Search for the cell housing the specified text and yield its [x, y] center coordinate. 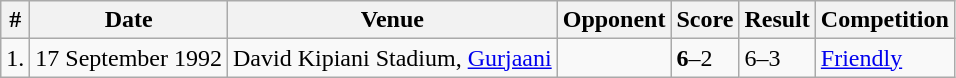
Date [129, 20]
# [16, 20]
1. [16, 58]
17 September 1992 [129, 58]
David Kipiani Stadium, Gurjaani [393, 58]
6–3 [777, 58]
6–2 [705, 58]
Score [705, 20]
Venue [393, 20]
Competition [884, 20]
Opponent [614, 20]
Result [777, 20]
Friendly [884, 58]
